Extract the [X, Y] coordinate from the center of the cell holding the provided text.  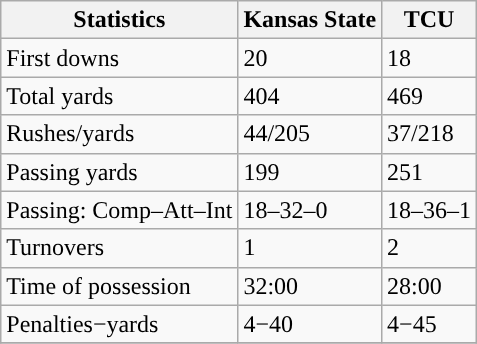
2 [430, 248]
Time of possession [120, 286]
Rushes/yards [120, 134]
20 [310, 58]
18–36–1 [430, 210]
Statistics [120, 20]
28:00 [430, 286]
18–32–0 [310, 210]
Passing: Comp–Att–Int [120, 210]
Total yards [120, 96]
TCU [430, 20]
18 [430, 58]
4−45 [430, 324]
4−40 [310, 324]
251 [430, 172]
199 [310, 172]
Passing yards [120, 172]
32:00 [310, 286]
Kansas State [310, 20]
44/205 [310, 134]
Turnovers [120, 248]
Penalties−yards [120, 324]
404 [310, 96]
469 [430, 96]
37/218 [430, 134]
First downs [120, 58]
1 [310, 248]
